Return the [X, Y] coordinate for the center point of the cell that contains the specified text.  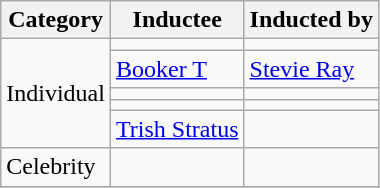
Trish Stratus [177, 129]
Inducted by [311, 20]
Inductee [177, 20]
Category [56, 20]
Booker T [177, 69]
Celebrity [56, 167]
Individual [56, 94]
Stevie Ray [311, 69]
